Scan for the cell matching the given text and deliver its (X, Y) coordinate at center. 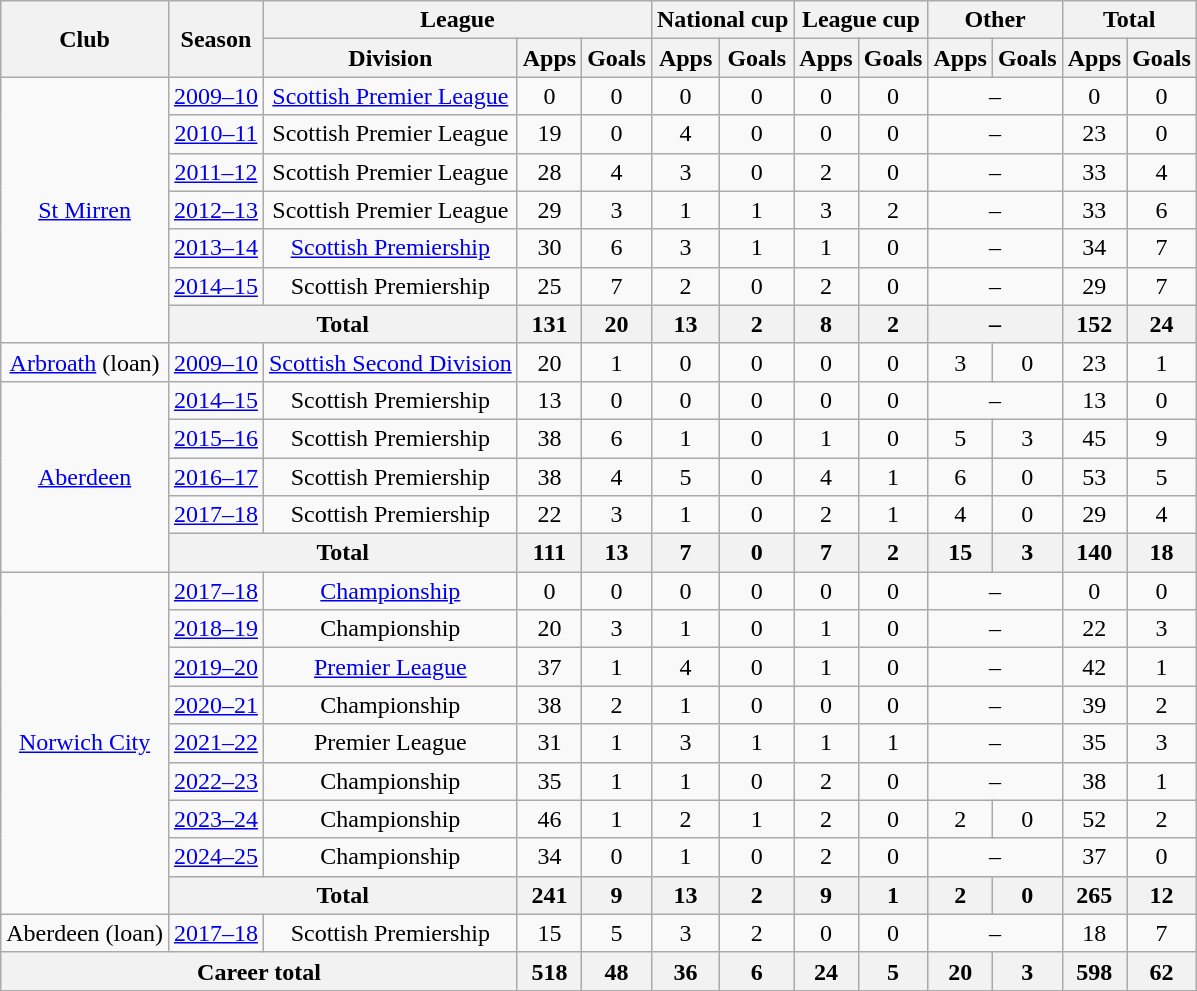
National cup (722, 20)
53 (1094, 477)
45 (1094, 438)
Aberdeen (loan) (85, 933)
Aberdeen (85, 476)
111 (549, 553)
28 (549, 172)
241 (549, 895)
8 (826, 324)
2010–11 (216, 134)
Scottish Second Division (390, 362)
25 (549, 286)
62 (1162, 971)
Club (85, 39)
140 (1094, 553)
2012–13 (216, 210)
Arbroath (loan) (85, 362)
St Mirren (85, 210)
Career total (259, 971)
Division (390, 58)
46 (549, 819)
Norwich City (85, 744)
518 (549, 971)
19 (549, 134)
12 (1162, 895)
2015–16 (216, 438)
52 (1094, 819)
2022–23 (216, 781)
2020–21 (216, 705)
36 (685, 971)
Season (216, 39)
598 (1094, 971)
2018–19 (216, 629)
2024–25 (216, 857)
31 (549, 743)
265 (1094, 895)
League (457, 20)
48 (617, 971)
2019–20 (216, 667)
152 (1094, 324)
2011–12 (216, 172)
131 (549, 324)
2023–24 (216, 819)
2021–22 (216, 743)
2013–14 (216, 248)
42 (1094, 667)
Other (995, 20)
30 (549, 248)
2016–17 (216, 477)
39 (1094, 705)
League cup (861, 20)
